From the cell containing the given text, extract its center point as (X, Y) coordinate. 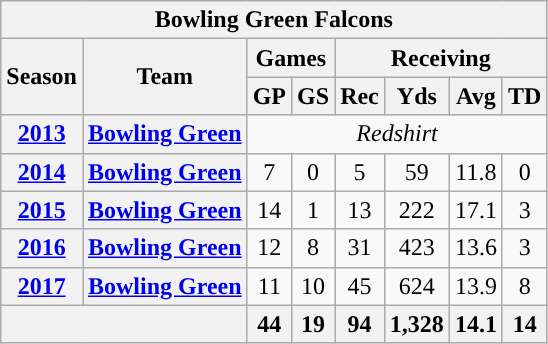
2015 (42, 210)
Season (42, 77)
2017 (42, 286)
13.9 (476, 286)
12 (269, 248)
222 (416, 210)
1 (314, 210)
11 (269, 286)
17.1 (476, 210)
11.8 (476, 172)
13 (360, 210)
10 (314, 286)
Team (164, 77)
7 (269, 172)
Receiving (441, 58)
TD (524, 96)
Redshirt (397, 134)
1,328 (416, 324)
Bowling Green Falcons (274, 20)
Avg (476, 96)
5 (360, 172)
Yds (416, 96)
2013 (42, 134)
13.6 (476, 248)
14.1 (476, 324)
423 (416, 248)
94 (360, 324)
19 (314, 324)
624 (416, 286)
GS (314, 96)
Rec (360, 96)
2014 (42, 172)
45 (360, 286)
GP (269, 96)
31 (360, 248)
2016 (42, 248)
44 (269, 324)
Games (290, 58)
59 (416, 172)
